Provide the (X, Y) coordinate of the cell's center where the given text is located.  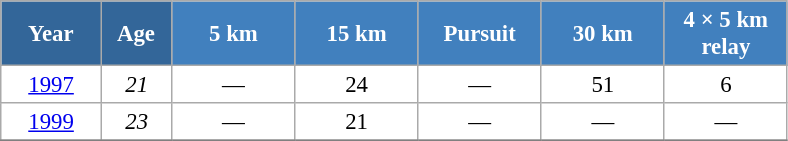
6 (726, 85)
Pursuit (480, 34)
5 km (234, 34)
4 × 5 km relay (726, 34)
24 (356, 85)
15 km (356, 34)
Year (52, 34)
1997 (52, 85)
23 (136, 122)
51 (602, 85)
1999 (52, 122)
30 km (602, 34)
Age (136, 34)
